Return (x, y) of the center of cell containing provided text 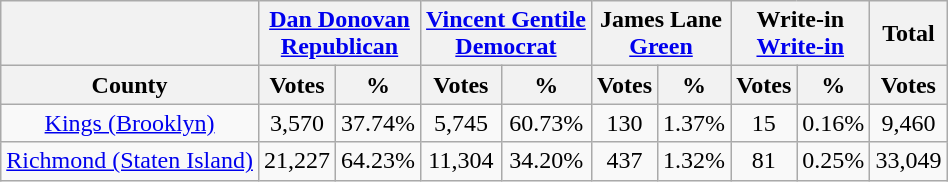
81 (764, 161)
James LaneGreen (660, 34)
Dan DonovanRepublican (339, 34)
5,745 (462, 123)
15 (764, 123)
11,304 (462, 161)
0.25% (834, 161)
0.16% (834, 123)
1.37% (694, 123)
1.32% (694, 161)
Vincent GentileDemocrat (506, 34)
130 (624, 123)
County (130, 85)
37.74% (378, 123)
Write-inWrite-in (800, 34)
Kings (Brooklyn) (130, 123)
60.73% (546, 123)
437 (624, 161)
64.23% (378, 161)
Total (908, 34)
3,570 (296, 123)
9,460 (908, 123)
Richmond (Staten Island) (130, 161)
33,049 (908, 161)
21,227 (296, 161)
34.20% (546, 161)
